Locate the cell with the specified text and output its [x, y] center coordinate. 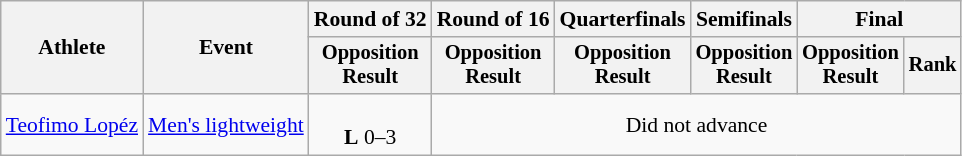
Semifinals [744, 19]
Round of 32 [370, 19]
Event [226, 48]
Teofimo Lopéz [72, 124]
Did not advance [697, 124]
Final [879, 19]
Rank [933, 66]
Round of 16 [494, 19]
L 0–3 [370, 124]
Men's lightweight [226, 124]
Athlete [72, 48]
Quarterfinals [623, 19]
